Return the [x, y] coordinate for the center point of the cell that contains the specified text.  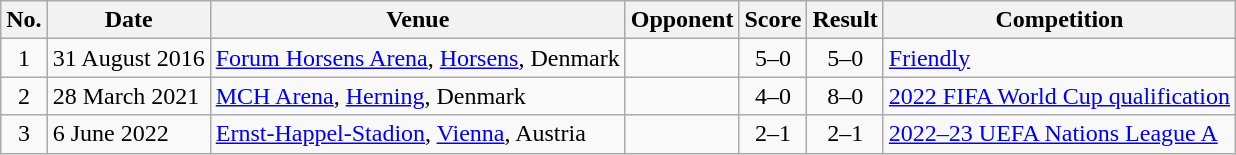
Ernst-Happel-Stadion, Vienna, Austria [418, 134]
28 March 2021 [128, 96]
Forum Horsens Arena, Horsens, Denmark [418, 58]
No. [24, 20]
1 [24, 58]
MCH Arena, Herning, Denmark [418, 96]
6 June 2022 [128, 134]
Score [773, 20]
Venue [418, 20]
2 [24, 96]
3 [24, 134]
8–0 [845, 96]
Date [128, 20]
Competition [1059, 20]
2022–23 UEFA Nations League A [1059, 134]
Result [845, 20]
4–0 [773, 96]
Opponent [682, 20]
31 August 2016 [128, 58]
Friendly [1059, 58]
2022 FIFA World Cup qualification [1059, 96]
